Find where the given text appears and provide that cell's center as [x, y] coordinate. 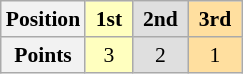
2nd [161, 19]
3rd [214, 19]
3 [108, 55]
1st [108, 19]
2 [161, 55]
1 [214, 55]
Points [43, 55]
Position [43, 19]
